Search for the cell housing the specified text and yield its [x, y] center coordinate. 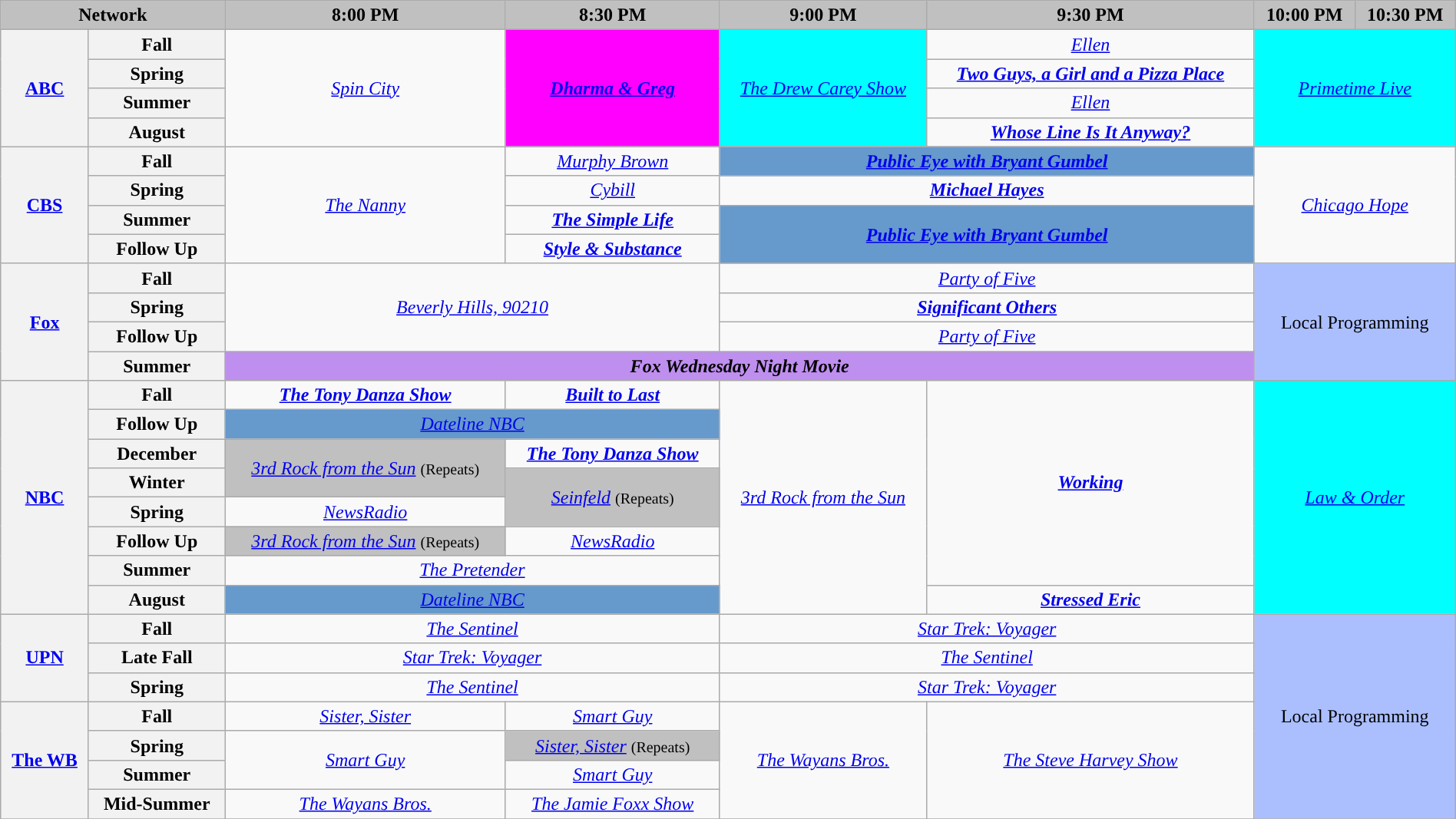
Working [1090, 483]
December [157, 454]
Sister, Sister [366, 716]
9:00 PM [823, 15]
Whose Line Is It Anyway? [1090, 132]
8:30 PM [613, 15]
Michael Hayes [987, 190]
3rd Rock from the Sun [823, 497]
The Drew Carey Show [823, 88]
10:30 PM [1405, 15]
ABC [45, 88]
Law & Order [1355, 497]
The WB [45, 760]
Significant Others [987, 307]
Built to Last [613, 395]
CBS [45, 205]
Fox [45, 322]
Fox Wednesday Night Movie [740, 366]
NBC [45, 497]
Cybill [613, 190]
The Jamie Foxx Show [613, 804]
UPN [45, 658]
Murphy Brown [613, 161]
Seinfeld (Repeats) [613, 497]
Late Fall [157, 658]
Mid-Summer [157, 804]
Sister, Sister (Repeats) [613, 745]
Style & Substance [613, 249]
Winter [157, 483]
Primetime Live [1355, 88]
9:30 PM [1090, 15]
The Pretender [472, 570]
Dharma & Greg [613, 88]
The Simple Life [613, 220]
Spin City [366, 88]
Network [113, 15]
10:00 PM [1304, 15]
Chicago Hope [1355, 205]
8:00 PM [366, 15]
The Nanny [366, 205]
Beverly Hills, 90210 [472, 307]
Two Guys, a Girl and a Pizza Place [1090, 74]
The Steve Harvey Show [1090, 760]
Stressed Eric [1090, 599]
